Identify which cell holds the provided text, then report its (X, Y) central coordinate. 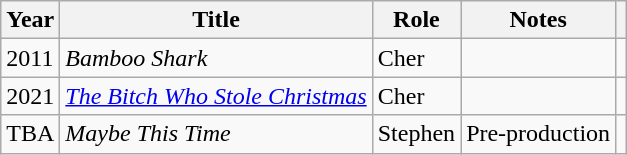
Pre-production (538, 134)
The Bitch Who Stole Christmas (216, 96)
2021 (30, 96)
Year (30, 20)
2011 (30, 58)
Maybe This Time (216, 134)
Title (216, 20)
Stephen (416, 134)
Notes (538, 20)
Role (416, 20)
TBA (30, 134)
Bamboo Shark (216, 58)
